Pinpoint the cell where the given text exists, returning its [X, Y] midpoint coordinate. 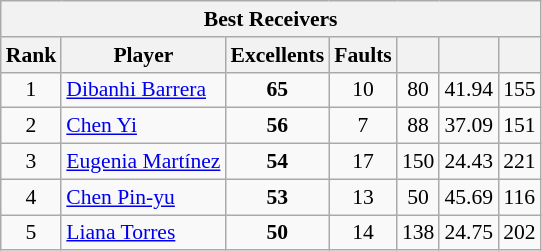
155 [520, 90]
7 [363, 126]
Rank [32, 55]
65 [277, 90]
Chen Pin-yu [143, 197]
45.69 [468, 197]
138 [418, 233]
Excellents [277, 55]
5 [32, 233]
116 [520, 197]
24.43 [468, 162]
10 [363, 90]
1 [32, 90]
80 [418, 90]
Best Receivers [271, 19]
Liana Torres [143, 233]
2 [32, 126]
54 [277, 162]
202 [520, 233]
88 [418, 126]
24.75 [468, 233]
Dibanhi Barrera [143, 90]
17 [363, 162]
37.09 [468, 126]
14 [363, 233]
Eugenia Martínez [143, 162]
3 [32, 162]
41.94 [468, 90]
Faults [363, 55]
Player [143, 55]
150 [418, 162]
151 [520, 126]
13 [363, 197]
53 [277, 197]
221 [520, 162]
Chen Yi [143, 126]
4 [32, 197]
56 [277, 126]
